Provide the (X, Y) coordinate of the cell's center where the given text is located.  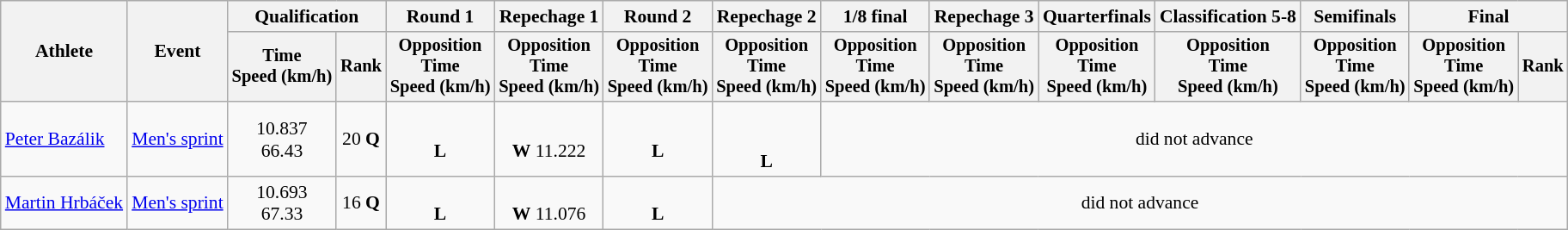
Quarterfinals (1097, 16)
Round 2 (658, 16)
Athlete (64, 52)
Repechage 3 (983, 16)
10.837 66.43 (282, 140)
Classification 5-8 (1228, 16)
10.69367.33 (282, 203)
W 11.076 (548, 203)
Repechage 1 (548, 16)
20 Q (361, 140)
Event (177, 52)
16 Q (361, 203)
Qualification (307, 16)
1/8 final (875, 16)
Martin Hrbáček (64, 203)
W 11.222 (548, 140)
Final (1488, 16)
Semifinals (1355, 16)
Peter Bazálik (64, 140)
TimeSpeed (km/h) (282, 67)
Repechage 2 (767, 16)
Round 1 (440, 16)
